From the cell containing the given text, extract its center point as [X, Y] coordinate. 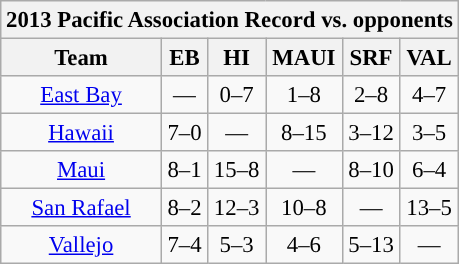
6–4 [429, 170]
1–8 [304, 95]
EB [184, 58]
12–3 [237, 208]
Maui [82, 170]
San Rafael [82, 208]
8–10 [371, 170]
0–7 [237, 95]
8–15 [304, 133]
8–2 [184, 208]
3–12 [371, 133]
5–13 [371, 245]
East Bay [82, 95]
VAL [429, 58]
SRF [371, 58]
3–5 [429, 133]
7–4 [184, 245]
2013 Pacific Association Record vs. opponents [230, 20]
2–8 [371, 95]
Vallejo [82, 245]
5–3 [237, 245]
8–1 [184, 170]
MAUI [304, 58]
15–8 [237, 170]
Team [82, 58]
13–5 [429, 208]
4–7 [429, 95]
Hawaii [82, 133]
7–0 [184, 133]
10–8 [304, 208]
4–6 [304, 245]
HI [237, 58]
